Identify which cell holds the provided text, then report its [X, Y] central coordinate. 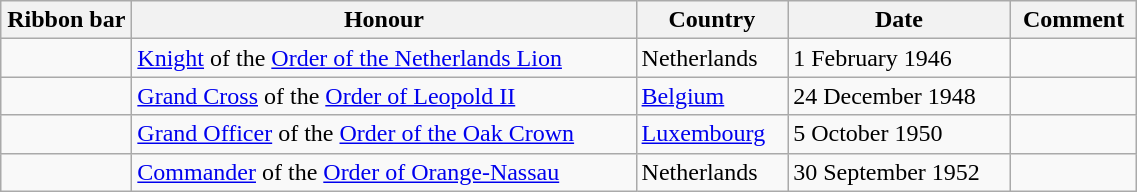
Luxembourg [712, 134]
Honour [384, 20]
Country [712, 20]
Comment [1074, 20]
24 December 1948 [900, 96]
Ribbon bar [66, 20]
Commander of the Order of Orange-Nassau [384, 172]
1 February 1946 [900, 58]
Grand Officer of the Order of the Oak Crown [384, 134]
Belgium [712, 96]
Grand Cross of the Order of Leopold II [384, 96]
Knight of the Order of the Netherlands Lion [384, 58]
5 October 1950 [900, 134]
30 September 1952 [900, 172]
Date [900, 20]
